Extract the (X, Y) coordinate from the center of the cell holding the provided text.  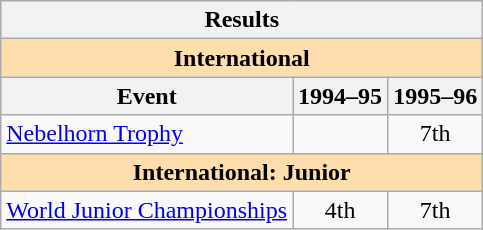
International (242, 58)
Event (147, 96)
1994–95 (340, 96)
Nebelhorn Trophy (147, 134)
World Junior Championships (147, 210)
Results (242, 20)
1995–96 (436, 96)
International: Junior (242, 172)
4th (340, 210)
